Provide the [X, Y] coordinate of the cell's center where the given text is located.  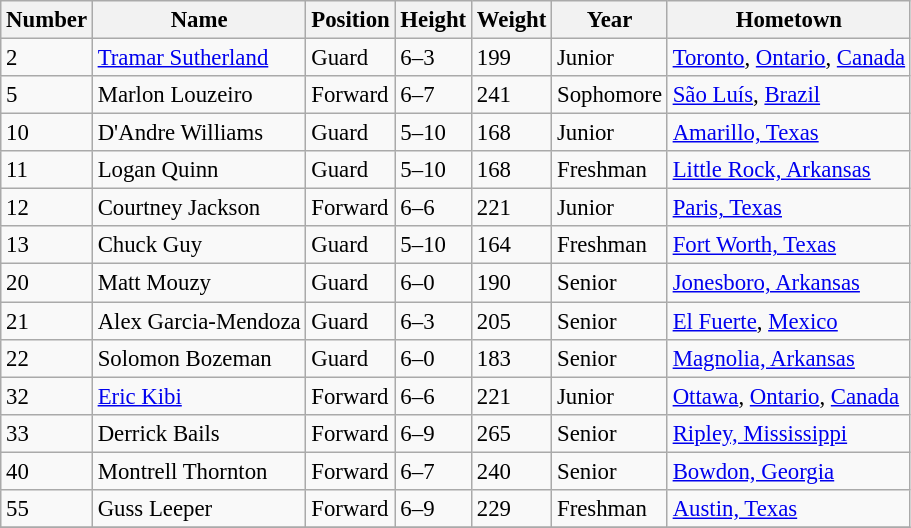
21 [47, 321]
Solomon Bozeman [199, 358]
Paris, Texas [788, 208]
Ottawa, Ontario, Canada [788, 396]
Magnolia, Arkansas [788, 358]
Bowdon, Georgia [788, 471]
Matt Mouzy [199, 283]
55 [47, 509]
Tramar Sutherland [199, 58]
Height [433, 20]
32 [47, 396]
240 [511, 471]
13 [47, 245]
199 [511, 58]
Fort Worth, Texas [788, 245]
Jonesboro, Arkansas [788, 283]
40 [47, 471]
Toronto, Ontario, Canada [788, 58]
Amarillo, Texas [788, 133]
Austin, Texas [788, 509]
205 [511, 321]
Number [47, 20]
12 [47, 208]
190 [511, 283]
Position [350, 20]
265 [511, 433]
Logan Quinn [199, 170]
El Fuerte, Mexico [788, 321]
22 [47, 358]
2 [47, 58]
229 [511, 509]
Name [199, 20]
164 [511, 245]
33 [47, 433]
Sophomore [610, 95]
Hometown [788, 20]
Chuck Guy [199, 245]
183 [511, 358]
20 [47, 283]
11 [47, 170]
Year [610, 20]
5 [47, 95]
Marlon Louzeiro [199, 95]
10 [47, 133]
Weight [511, 20]
Alex Garcia-Mendoza [199, 321]
São Luís, Brazil [788, 95]
241 [511, 95]
Derrick Bails [199, 433]
Guss Leeper [199, 509]
Little Rock, Arkansas [788, 170]
Ripley, Mississippi [788, 433]
Courtney Jackson [199, 208]
Montrell Thornton [199, 471]
D'Andre Williams [199, 133]
Eric Kibi [199, 396]
